Return (X, Y) of the center of cell containing provided text 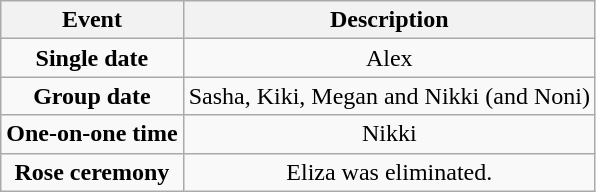
Event (92, 20)
Single date (92, 58)
Rose ceremony (92, 172)
Sasha, Kiki, Megan and Nikki (and Noni) (389, 96)
Group date (92, 96)
Eliza was eliminated. (389, 172)
Description (389, 20)
One-on-one time (92, 134)
Nikki (389, 134)
Alex (389, 58)
